Search for the cell housing the specified text and yield its [X, Y] center coordinate. 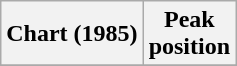
Peakposition [189, 34]
Chart (1985) [72, 34]
